Scan for the cell matching the given text and deliver its [X, Y] coordinate at center. 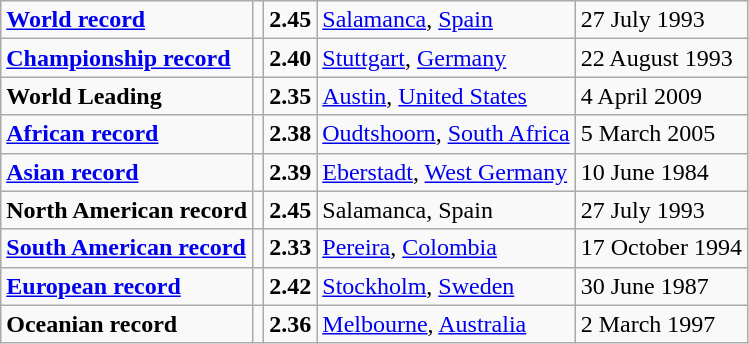
Stockholm, Sweden [446, 286]
5 March 2005 [661, 134]
2.40 [290, 58]
Austin, United States [446, 96]
2.36 [290, 324]
4 April 2009 [661, 96]
South American record [127, 248]
17 October 1994 [661, 248]
Eberstadt, West Germany [446, 172]
African record [127, 134]
Pereira, Colombia [446, 248]
22 August 1993 [661, 58]
2.39 [290, 172]
Oceanian record [127, 324]
Melbourne, Australia [446, 324]
2.38 [290, 134]
North American record [127, 210]
Stuttgart, Germany [446, 58]
2.33 [290, 248]
2.35 [290, 96]
Asian record [127, 172]
30 June 1987 [661, 286]
Championship record [127, 58]
2.42 [290, 286]
European record [127, 286]
2 March 1997 [661, 324]
World Leading [127, 96]
World record [127, 20]
Oudtshoorn, South Africa [446, 134]
10 June 1984 [661, 172]
